Pinpoint the cell where the given text exists, returning its [x, y] midpoint coordinate. 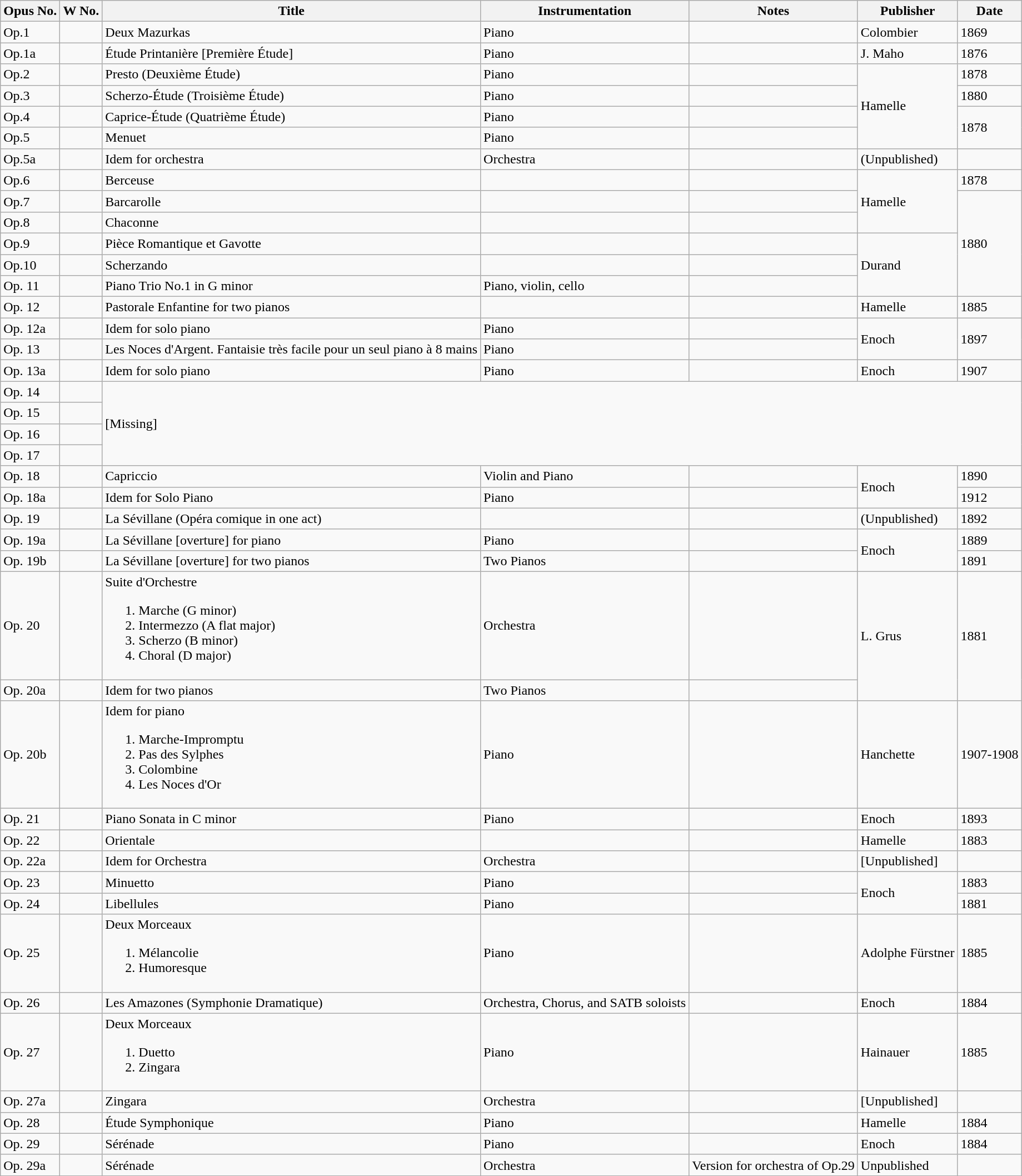
Idem for Solo Piano [291, 497]
W No. [81, 11]
Étude Printanière [Première Étude] [291, 53]
Op. 29 [30, 1144]
Opus No. [30, 11]
Op. 19a [30, 540]
Suite d'OrchestreMarche (G minor)Intermezzo (A flat major)Scherzo (B minor)Choral (D major) [291, 625]
Hanchette [908, 755]
Adolphe Fürstner [908, 953]
Durand [908, 265]
Idem for two pianos [291, 690]
Orchestra, Chorus, and SATB soloists [585, 1003]
La Sévillane [overture] for two pianos [291, 561]
Les Amazones (Symphonie Dramatique) [291, 1003]
Scherzo-Étude (Troisième Étude) [291, 96]
Minuetto [291, 883]
Caprice-Étude (Quatrième Étude) [291, 117]
Op. 13a [30, 371]
Idem for Orchestra [291, 861]
Op. 27 [30, 1052]
Op. 18a [30, 497]
1892 [989, 519]
Op. 17 [30, 455]
Op. 27a [30, 1102]
1876 [989, 53]
1897 [989, 339]
Op. 15 [30, 413]
Berceuse [291, 180]
Orientale [291, 840]
Op. 20b [30, 755]
Op. 29a [30, 1165]
Les Noces d'Argent. Fantaisie très facile pour un seul piano à 8 mains [291, 350]
Scherzando [291, 265]
Chaconne [291, 222]
Op.1 [30, 32]
Op.9 [30, 243]
L. Grus [908, 636]
Piano, violin, cello [585, 286]
La Sévillane (Opéra comique in one act) [291, 519]
Pièce Romantique et Gavotte [291, 243]
1907 [989, 371]
Op. 26 [30, 1003]
Capriccio [291, 476]
Op.7 [30, 201]
Op.5 [30, 138]
Deux MorceauxDuettoZingara [291, 1052]
Op. 20 [30, 625]
Op.5a [30, 159]
Deux Mazurkas [291, 32]
Op.8 [30, 222]
Op. 14 [30, 392]
Instrumentation [585, 11]
Op.3 [30, 96]
1907-1908 [989, 755]
1891 [989, 561]
Hainauer [908, 1052]
Notes [774, 11]
Piano Sonata in C minor [291, 819]
Op. 12a [30, 328]
Op. 16 [30, 434]
1912 [989, 497]
Op. 19b [30, 561]
Op. 28 [30, 1123]
Op. 12 [30, 307]
Op. 23 [30, 883]
Presto (Deuxième Étude) [291, 74]
Étude Symphonique [291, 1123]
Op. 20a [30, 690]
Op. 18 [30, 476]
Deux MorceauxMélancolieHumoresque [291, 953]
Zingara [291, 1102]
Op. 25 [30, 953]
Unpublished [908, 1165]
Op. 24 [30, 904]
Op. 19 [30, 519]
Op.2 [30, 74]
Menuet [291, 138]
Idem for pianoMarche-ImpromptuPas des SylphesColombineLes Noces d'Or [291, 755]
La Sévillane [overture] for piano [291, 540]
Idem for orchestra [291, 159]
Op. 22 [30, 840]
Pastorale Enfantine for two pianos [291, 307]
1893 [989, 819]
Op. 11 [30, 286]
Op. 21 [30, 819]
1889 [989, 540]
Libellules [291, 904]
Violin and Piano [585, 476]
[Missing] [562, 423]
Piano Trio No.1 in G minor [291, 286]
Publisher [908, 11]
Op. 22a [30, 861]
1890 [989, 476]
Barcarolle [291, 201]
Op.6 [30, 180]
Op.4 [30, 117]
Op. 13 [30, 350]
Op.1a [30, 53]
Colombier [908, 32]
J. Maho [908, 53]
1869 [989, 32]
Version for orchestra of Op.29 [774, 1165]
Op.10 [30, 265]
Title [291, 11]
Date [989, 11]
